From the cell containing the given text, extract its center point as [X, Y] coordinate. 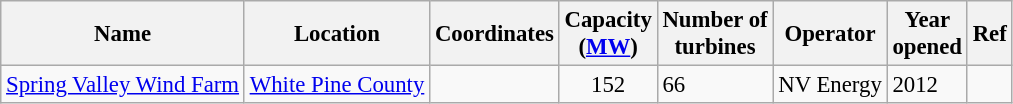
Number ofturbines [715, 34]
Coordinates [495, 34]
2012 [927, 85]
66 [715, 85]
Name [123, 34]
Ref [990, 34]
Yearopened [927, 34]
Capacity(MW) [608, 34]
Location [336, 34]
White Pine County [336, 85]
Operator [830, 34]
NV Energy [830, 85]
152 [608, 85]
Spring Valley Wind Farm [123, 85]
